Provide the (x, y) coordinate of the cell's center where the given text is located.  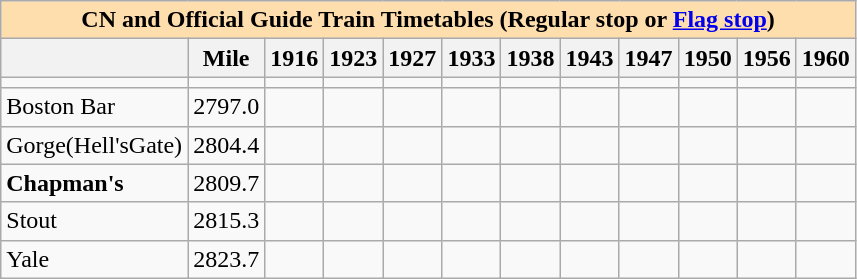
1960 (826, 58)
2815.3 (226, 221)
2804.4 (226, 145)
2797.0 (226, 107)
1950 (708, 58)
CN and Official Guide Train Timetables (Regular stop or Flag stop) (428, 20)
1947 (648, 58)
Gorge(Hell'sGate) (94, 145)
1923 (354, 58)
Stout (94, 221)
2823.7 (226, 259)
1938 (530, 58)
1927 (412, 58)
Chapman's (94, 183)
Yale (94, 259)
1943 (590, 58)
2809.7 (226, 183)
1916 (294, 58)
1933 (472, 58)
1956 (766, 58)
Mile (226, 58)
Boston Bar (94, 107)
